Locate the cell with the specified text and output its (X, Y) center coordinate. 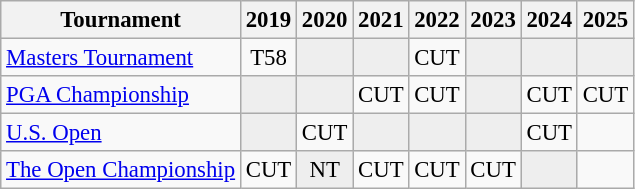
2020 (325, 20)
2021 (381, 20)
2024 (549, 20)
T58 (268, 58)
The Open Championship (121, 170)
2025 (605, 20)
NT (325, 170)
Masters Tournament (121, 58)
Tournament (121, 20)
2019 (268, 20)
2022 (437, 20)
2023 (493, 20)
PGA Championship (121, 95)
U.S. Open (121, 133)
